Identify which cell holds the provided text, then report its (X, Y) central coordinate. 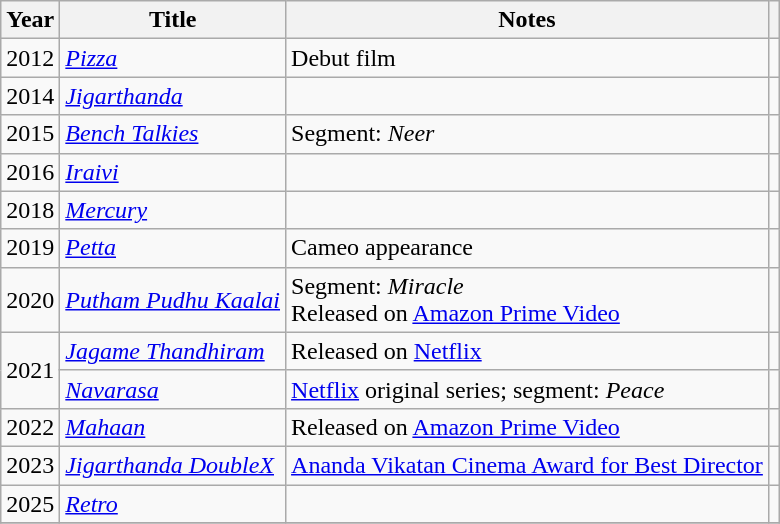
2023 (30, 465)
Segment: MiracleReleased on Amazon Prime Video (528, 300)
Jagame Thandhiram (173, 351)
2025 (30, 503)
Notes (528, 20)
Year (30, 20)
2020 (30, 300)
Netflix original series; segment: Peace (528, 389)
Jigarthanda DoubleX (173, 465)
2018 (30, 210)
Cameo appearance (528, 248)
2019 (30, 248)
Bench Talkies (173, 134)
2016 (30, 172)
Retro (173, 503)
Debut film (528, 58)
Jigarthanda (173, 96)
2021 (30, 370)
Mahaan (173, 427)
Ananda Vikatan Cinema Award for Best Director (528, 465)
Navarasa (173, 389)
Released on Amazon Prime Video (528, 427)
Iraivi (173, 172)
2014 (30, 96)
Title (173, 20)
Putham Pudhu Kaalai (173, 300)
2022 (30, 427)
Released on Netflix (528, 351)
Mercury (173, 210)
Petta (173, 248)
2012 (30, 58)
Pizza (173, 58)
2015 (30, 134)
Segment: Neer (528, 134)
